Return the (X, Y) coordinate for the center point of the cell that contains the specified text.  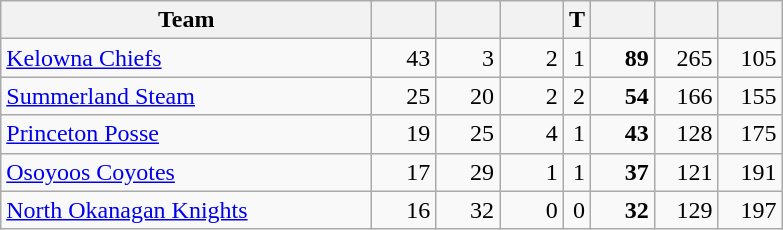
T (576, 20)
191 (750, 172)
129 (686, 210)
37 (622, 172)
54 (622, 96)
17 (404, 172)
197 (750, 210)
105 (750, 58)
19 (404, 134)
166 (686, 96)
Team (186, 20)
175 (750, 134)
Summerland Steam (186, 96)
121 (686, 172)
3 (468, 58)
20 (468, 96)
North Okanagan Knights (186, 210)
89 (622, 58)
128 (686, 134)
Osoyoos Coyotes (186, 172)
29 (468, 172)
16 (404, 210)
4 (532, 134)
Kelowna Chiefs (186, 58)
155 (750, 96)
Princeton Posse (186, 134)
265 (686, 58)
